Capture the cell that displays the provided text and extract its (x, y) central coordinate. 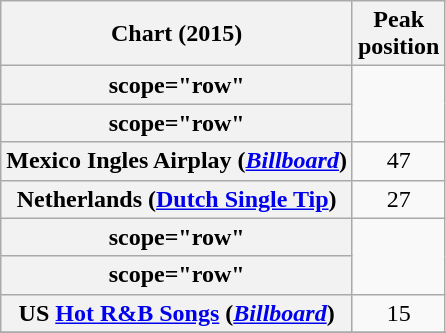
US Hot R&B Songs (Billboard) (177, 313)
27 (398, 199)
Netherlands (Dutch Single Tip) (177, 199)
Mexico Ingles Airplay (Billboard) (177, 161)
Chart (2015) (177, 34)
15 (398, 313)
47 (398, 161)
Peakposition (398, 34)
